Output the (x, y) coordinate of the center of the cell containing the given text.  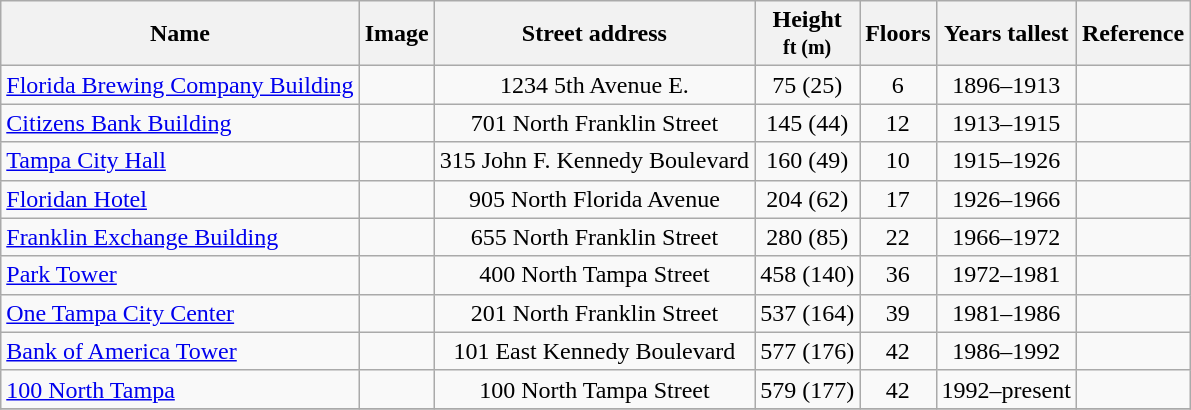
201 North Franklin Street (594, 313)
36 (898, 275)
Tampa City Hall (180, 161)
1913–1915 (1006, 123)
1966–1972 (1006, 237)
Citizens Bank Building (180, 123)
Reference (1132, 34)
655 North Franklin Street (594, 237)
1234 5th Avenue E. (594, 85)
1926–1966 (1006, 199)
160 (49) (808, 161)
101 East Kennedy Boulevard (594, 351)
579 (177) (808, 389)
145 (44) (808, 123)
315 John F. Kennedy Boulevard (594, 161)
1896–1913 (1006, 85)
Franklin Exchange Building (180, 237)
39 (898, 313)
12 (898, 123)
1992–present (1006, 389)
Florida Brewing Company Building (180, 85)
1981–1986 (1006, 313)
Park Tower (180, 275)
701 North Franklin Street (594, 123)
905 North Florida Avenue (594, 199)
Bank of America Tower (180, 351)
22 (898, 237)
Heightft (m) (808, 34)
100 North Tampa Street (594, 389)
Floridan Hotel (180, 199)
1986–1992 (1006, 351)
Street address (594, 34)
Name (180, 34)
1972–1981 (1006, 275)
204 (62) (808, 199)
6 (898, 85)
Floors (898, 34)
17 (898, 199)
75 (25) (808, 85)
One Tampa City Center (180, 313)
1915–1926 (1006, 161)
100 North Tampa (180, 389)
537 (164) (808, 313)
Image (396, 34)
10 (898, 161)
458 (140) (808, 275)
Years tallest (1006, 34)
400 North Tampa Street (594, 275)
280 (85) (808, 237)
577 (176) (808, 351)
